Search for the cell housing the specified text and yield its (X, Y) center coordinate. 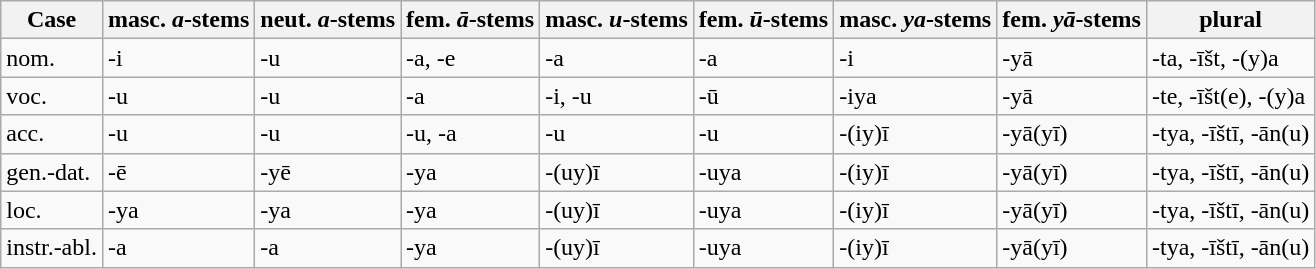
gen.-dat. (52, 172)
-u, -a (470, 134)
plural (1230, 20)
masc. ya-stems (916, 20)
loc. (52, 210)
-yē (328, 172)
nom. (52, 58)
instr.-abl. (52, 248)
-iya (916, 96)
-ū (763, 96)
-ē (178, 172)
-te, -īšt(e), -(y)a (1230, 96)
-i, -u (617, 96)
fem. yā-stems (1072, 20)
fem. ū-stems (763, 20)
Case (52, 20)
acc. (52, 134)
masc. a-stems (178, 20)
neut. a-stems (328, 20)
-a, -e (470, 58)
masc. u-stems (617, 20)
fem. ā-stems (470, 20)
voc. (52, 96)
-ta, -īšt, -(y)a (1230, 58)
